Pinpoint the cell where the given text exists, returning its (x, y) midpoint coordinate. 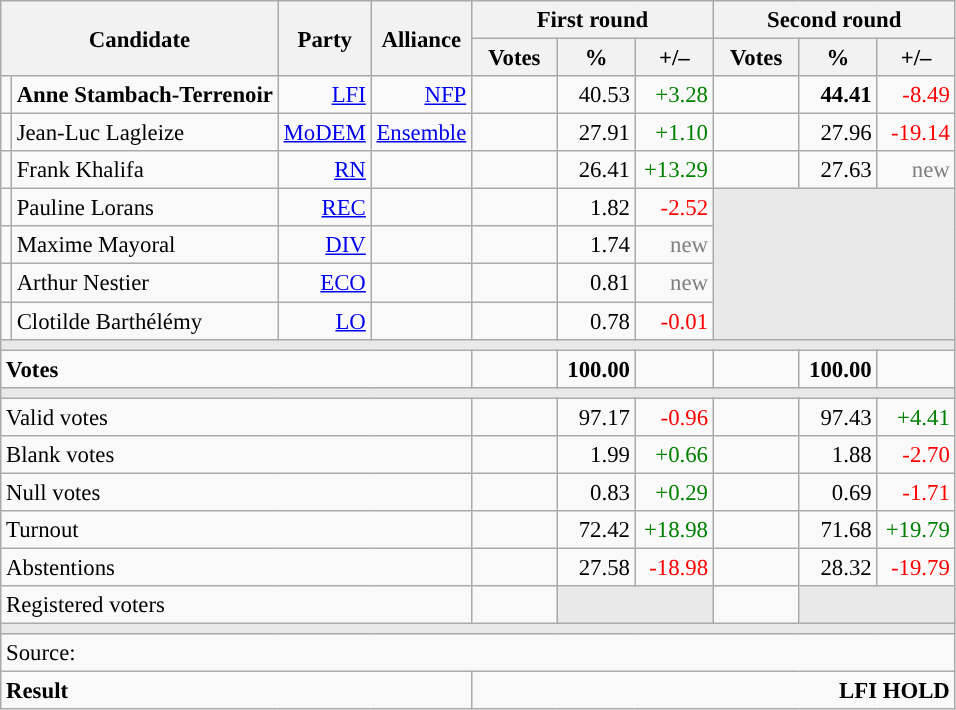
1.99 (596, 455)
LFI HOLD (714, 691)
LFI (324, 95)
-18.98 (674, 567)
Result (236, 691)
Source: (478, 653)
Alliance (421, 38)
Candidate (140, 38)
44.41 (838, 95)
MoDEM (324, 133)
Turnout (236, 530)
Arthur Nestier (144, 283)
LO (324, 321)
1.74 (596, 245)
+3.28 (674, 95)
Abstentions (236, 567)
-8.49 (916, 95)
27.63 (838, 170)
1.82 (596, 208)
DIV (324, 245)
Blank votes (236, 455)
-2.52 (674, 208)
0.78 (596, 321)
-0.96 (674, 417)
97.17 (596, 417)
+1.10 (674, 133)
+4.41 (916, 417)
26.41 (596, 170)
-19.14 (916, 133)
-1.71 (916, 492)
40.53 (596, 95)
Anne Stambach-Terrenoir (144, 95)
0.83 (596, 492)
Jean-Luc Lagleize (144, 133)
Valid votes (236, 417)
27.91 (596, 133)
Registered voters (236, 605)
97.43 (838, 417)
Pauline Lorans (144, 208)
+13.29 (674, 170)
1.88 (838, 455)
+0.29 (674, 492)
+19.79 (916, 530)
+18.98 (674, 530)
71.68 (838, 530)
Null votes (236, 492)
Clotilde Barthélémy (144, 321)
+0.66 (674, 455)
ECO (324, 283)
Ensemble (421, 133)
First round (593, 20)
27.58 (596, 567)
NFP (421, 95)
RN (324, 170)
-0.01 (674, 321)
0.81 (596, 283)
Second round (834, 20)
0.69 (838, 492)
Frank Khalifa (144, 170)
Maxime Mayoral (144, 245)
REC (324, 208)
27.96 (838, 133)
28.32 (838, 567)
-2.70 (916, 455)
-19.79 (916, 567)
72.42 (596, 530)
Party (324, 38)
